Search for the cell housing the specified text and yield its (x, y) center coordinate. 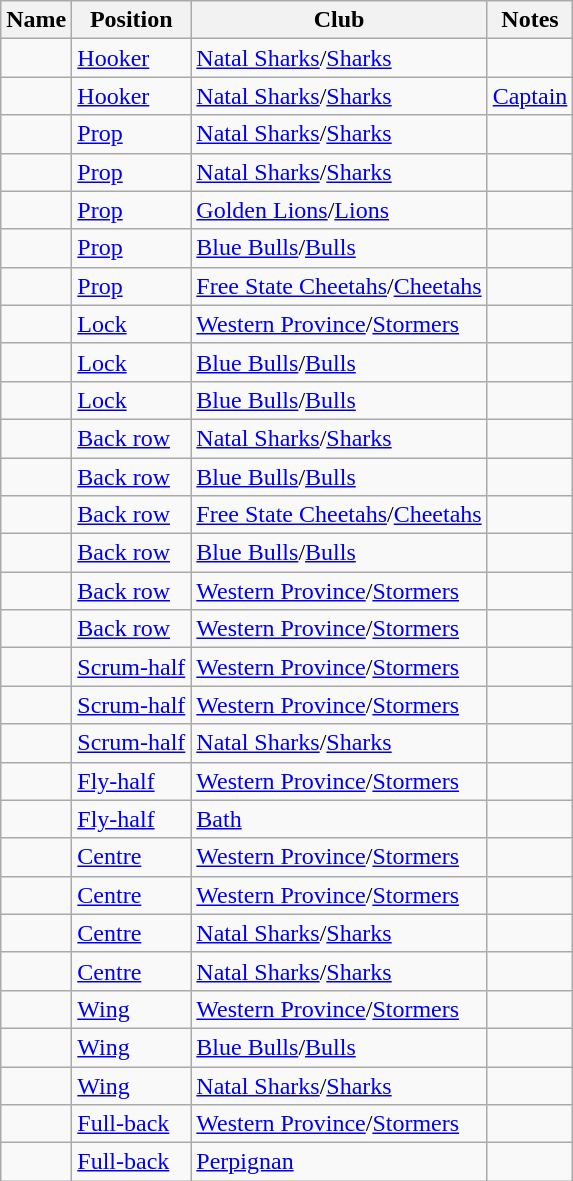
Golden Lions/Lions (339, 210)
Captain (530, 96)
Club (339, 20)
Bath (339, 819)
Notes (530, 20)
Name (36, 20)
Position (132, 20)
Perpignan (339, 1162)
